Extract the [x, y] coordinate from the center of the cell holding the provided text.  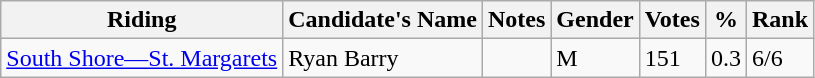
Riding [142, 20]
Candidate's Name [383, 20]
Votes [672, 20]
South Shore—St. Margarets [142, 58]
6/6 [780, 58]
% [726, 20]
Notes [516, 20]
Gender [595, 20]
Rank [780, 20]
M [595, 58]
151 [672, 58]
Ryan Barry [383, 58]
0.3 [726, 58]
